Provide the (x, y) coordinate of the cell's center where the given text is located.  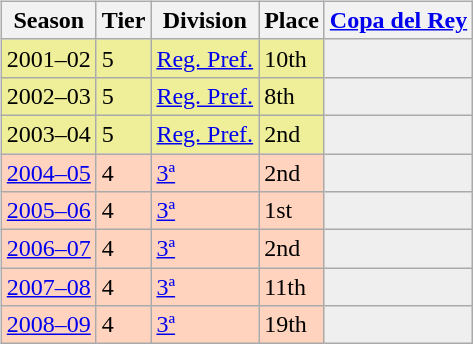
Division (205, 20)
2003–04 (48, 134)
2004–05 (48, 173)
Tier (124, 20)
10th (292, 58)
Season (48, 20)
19th (292, 325)
1st (292, 211)
2005–06 (48, 211)
2006–07 (48, 249)
2007–08 (48, 287)
2008–09 (48, 325)
2002–03 (48, 96)
8th (292, 96)
11th (292, 287)
2001–02 (48, 58)
Copa del Rey (398, 20)
Place (292, 20)
